Locate the cell with the specified text and output its (X, Y) center coordinate. 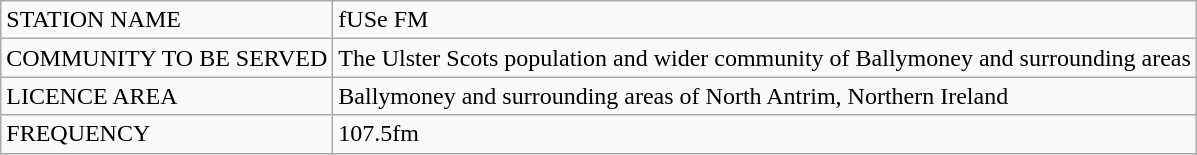
FREQUENCY (167, 134)
107.5fm (765, 134)
The Ulster Scots population and wider community of Ballymoney and surrounding areas (765, 58)
COMMUNITY TO BE SERVED (167, 58)
LICENCE AREA (167, 96)
fUSe FM (765, 20)
Ballymoney and surrounding areas of North Antrim, Northern Ireland (765, 96)
STATION NAME (167, 20)
